Return [X, Y] of the center of cell containing provided text 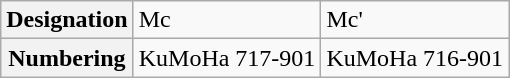
Mc [227, 20]
Mc' [415, 20]
Numbering [67, 58]
Designation [67, 20]
KuMoHa 716-901 [415, 58]
KuMoHa 717-901 [227, 58]
